Provide the [X, Y] coordinate of the cell's center where the given text is located.  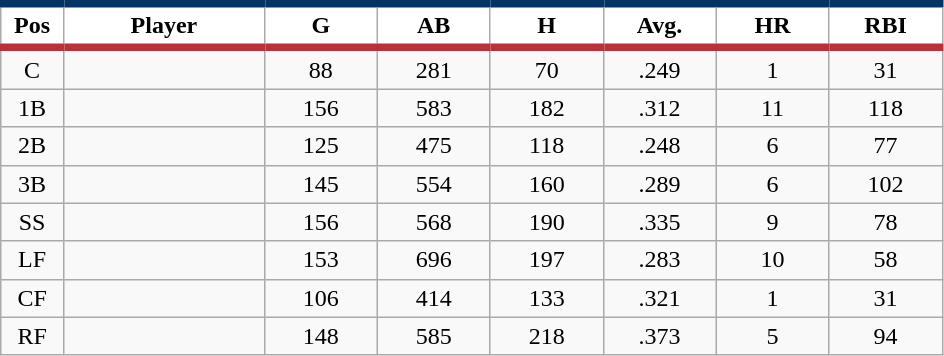
125 [320, 146]
583 [434, 108]
94 [886, 336]
RF [32, 336]
HR [772, 26]
Avg. [660, 26]
CF [32, 298]
160 [546, 184]
554 [434, 184]
.289 [660, 184]
.373 [660, 336]
58 [886, 260]
G [320, 26]
70 [546, 68]
1B [32, 108]
218 [546, 336]
3B [32, 184]
LF [32, 260]
.321 [660, 298]
197 [546, 260]
.249 [660, 68]
C [32, 68]
148 [320, 336]
Pos [32, 26]
11 [772, 108]
568 [434, 222]
.248 [660, 146]
281 [434, 68]
5 [772, 336]
AB [434, 26]
106 [320, 298]
696 [434, 260]
88 [320, 68]
78 [886, 222]
182 [546, 108]
414 [434, 298]
475 [434, 146]
.283 [660, 260]
9 [772, 222]
RBI [886, 26]
2B [32, 146]
SS [32, 222]
77 [886, 146]
145 [320, 184]
190 [546, 222]
133 [546, 298]
.335 [660, 222]
585 [434, 336]
H [546, 26]
.312 [660, 108]
102 [886, 184]
10 [772, 260]
Player [164, 26]
153 [320, 260]
